Scan for the cell matching the given text and deliver its (X, Y) coordinate at center. 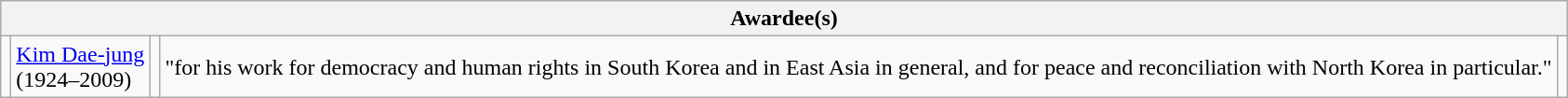
Awardee(s) (784, 19)
Kim Dae-jung(1924–2009) (80, 67)
